Scan for the cell matching the given text and deliver its [x, y] coordinate at center. 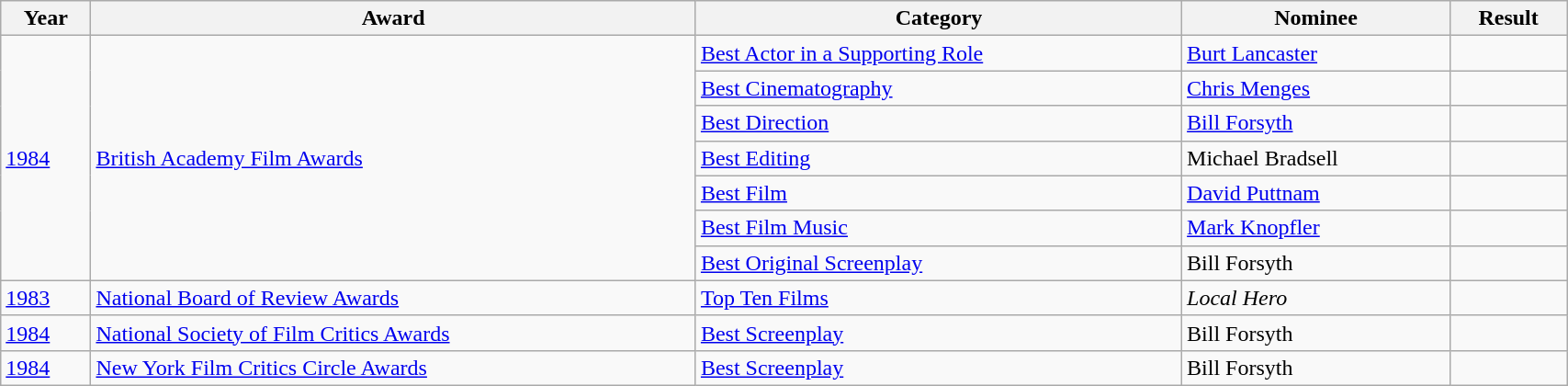
New York Film Critics Circle Awards [393, 368]
Mark Knopfler [1316, 228]
Local Hero [1316, 298]
Best Film [939, 193]
British Academy Film Awards [393, 158]
David Puttnam [1316, 193]
Best Actor in a Supporting Role [939, 53]
Best Editing [939, 158]
Best Original Screenplay [939, 263]
Top Ten Films [939, 298]
National Board of Review Awards [393, 298]
Year [46, 18]
Category [939, 18]
Best Direction [939, 123]
Burt Lancaster [1316, 53]
Result [1508, 18]
Nominee [1316, 18]
1983 [46, 298]
Michael Bradsell [1316, 158]
National Society of Film Critics Awards [393, 333]
Best Film Music [939, 228]
Best Cinematography [939, 88]
Chris Menges [1316, 88]
Award [393, 18]
